Provide the (x, y) coordinate of the cell's center where the given text is located.  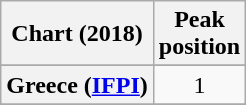
Chart (2018) (78, 34)
1 (199, 85)
Greece (IFPI) (78, 85)
Peakposition (199, 34)
